Find where the given text appears and provide that cell's center as [x, y] coordinate. 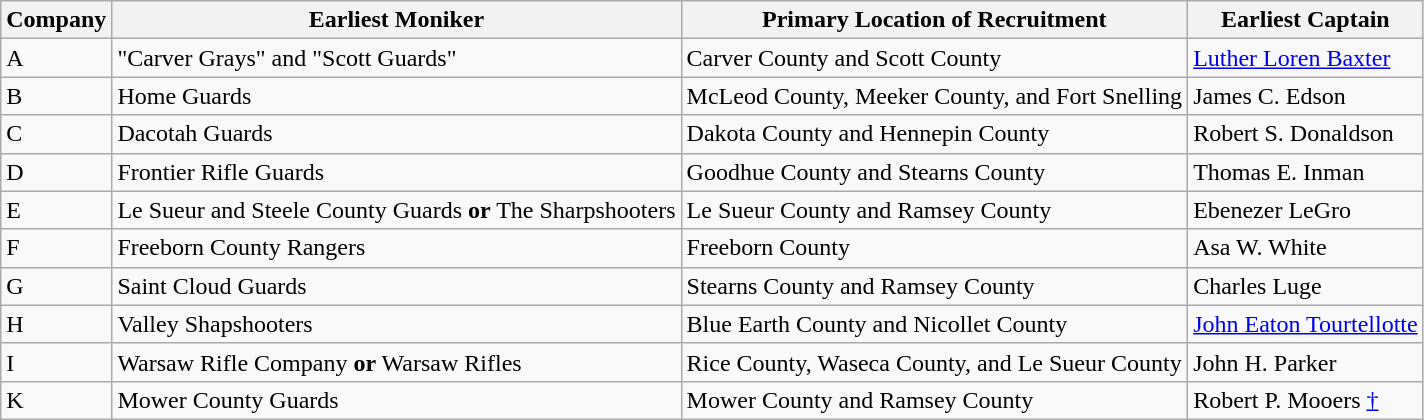
John Eaton Tourtellotte [1306, 324]
Home Guards [396, 96]
Charles Luge [1306, 286]
Thomas E. Inman [1306, 172]
James C. Edson [1306, 96]
Dacotah Guards [396, 134]
Luther Loren Baxter [1306, 58]
Asa W. White [1306, 248]
Le Sueur County and Ramsey County [934, 210]
Warsaw Rifle Company or Warsaw Rifles [396, 362]
Carver County and Scott County [934, 58]
A [56, 58]
Robert S. Donaldson [1306, 134]
Goodhue County and Stearns County [934, 172]
Rice County, Waseca County, and Le Sueur County [934, 362]
Earliest Captain [1306, 20]
Le Sueur and Steele County Guards or The Sharpshooters [396, 210]
E [56, 210]
Blue Earth County and Nicollet County [934, 324]
Mower County and Ramsey County [934, 400]
John H. Parker [1306, 362]
C [56, 134]
Frontier Rifle Guards [396, 172]
Stearns County and Ramsey County [934, 286]
Robert P. Mooers † [1306, 400]
Ebenezer LeGro [1306, 210]
K [56, 400]
Freeborn County [934, 248]
I [56, 362]
Primary Location of Recruitment [934, 20]
Saint Cloud Guards [396, 286]
Valley Shapshooters [396, 324]
Dakota County and Hennepin County [934, 134]
H [56, 324]
D [56, 172]
Mower County Guards [396, 400]
B [56, 96]
G [56, 286]
Freeborn County Rangers [396, 248]
Company [56, 20]
Earliest Moniker [396, 20]
F [56, 248]
"Carver Grays" and "Scott Guards" [396, 58]
McLeod County, Meeker County, and Fort Snelling [934, 96]
